Detect which cell encompasses the target text, then output its [x, y] center coordinate. 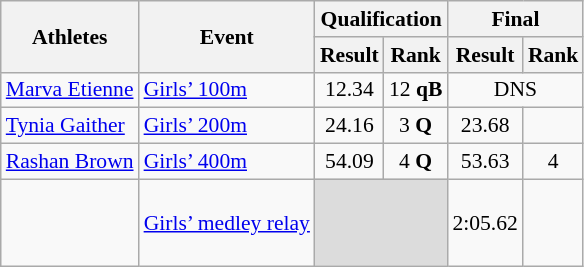
Girls’ 400m [227, 162]
4 [554, 162]
Girls’ 200m [227, 126]
Girls’ medley relay [227, 222]
Tynia Gaither [70, 126]
12.34 [350, 90]
Marva Etienne [70, 90]
Athletes [70, 36]
Rashan Brown [70, 162]
4 Q [416, 162]
53.63 [484, 162]
12 qB [416, 90]
2:05.62 [484, 222]
24.16 [350, 126]
3 Q [416, 126]
DNS [515, 90]
Girls’ 100m [227, 90]
Final [515, 19]
Qualification [381, 19]
54.09 [350, 162]
23.68 [484, 126]
Event [227, 36]
